Identify which cell holds the provided text, then report its (X, Y) central coordinate. 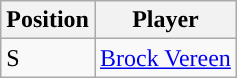
S (48, 58)
Brock Vereen (165, 58)
Position (48, 20)
Player (165, 20)
